Determine the (X, Y) coordinate at the center of the cell enclosing the given text.  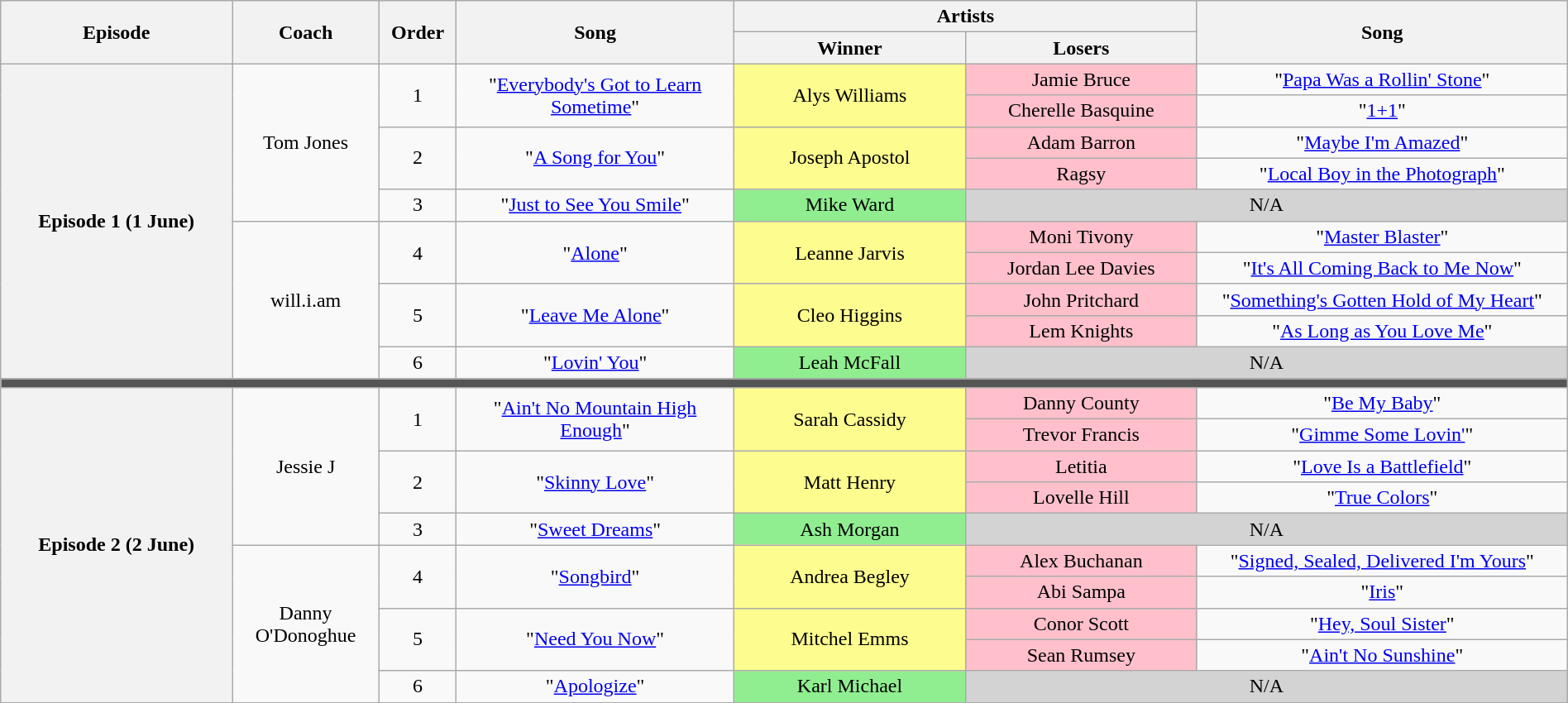
Coach (306, 32)
"Master Blaster" (1382, 237)
Leah McFall (850, 362)
Cherelle Basquine (1081, 111)
"It's All Coming Back to Me Now" (1382, 268)
"Love Is a Battlefield" (1382, 466)
"Ain't No Mountain High Enough" (595, 419)
"Papa Was a Rollin' Stone" (1382, 79)
John Pritchard (1081, 299)
"Signed, Sealed, Delivered I'm Yours" (1382, 561)
Sean Rumsey (1081, 655)
"As Long as You Love Me" (1382, 331)
Karl Michael (850, 686)
Order (418, 32)
Tom Jones (306, 142)
Alex Buchanan (1081, 561)
"Local Boy in the Photograph" (1382, 174)
Jamie Bruce (1081, 79)
Lovelle Hill (1081, 498)
"Gimme Some Lovin'" (1382, 435)
Joseph Apostol (850, 158)
"Ain't No Sunshine" (1382, 655)
will.i.am (306, 299)
Conor Scott (1081, 624)
"A Song for You" (595, 158)
"Iris" (1382, 592)
Cleo Higgins (850, 315)
Matt Henry (850, 482)
Sarah Cassidy (850, 419)
Episode (117, 32)
"Apologize" (595, 686)
"Just to See You Smile" (595, 205)
"Need You Now" (595, 639)
Alys Williams (850, 95)
Adam Barron (1081, 142)
Artists (966, 17)
"True Colors" (1382, 498)
Jessie J (306, 466)
"Lovin' You" (595, 362)
"Something's Gotten Hold of My Heart" (1382, 299)
"Songbird" (595, 576)
"Hey, Soul Sister" (1382, 624)
Moni Tivony (1081, 237)
"Everybody's Got to Learn Sometime" (595, 95)
Ragsy (1081, 174)
Mitchel Emms (850, 639)
"1+1" (1382, 111)
"Skinny Love" (595, 482)
Abi Sampa (1081, 592)
Letitia (1081, 466)
Andrea Begley (850, 576)
"Alone" (595, 252)
Lem Knights (1081, 331)
Trevor Francis (1081, 435)
Mike Ward (850, 205)
Episode 1 (1 June) (117, 222)
Ash Morgan (850, 529)
Leanne Jarvis (850, 252)
Danny O'Donoghue (306, 624)
"Maybe I'm Amazed" (1382, 142)
Episode 2 (2 June) (117, 546)
Danny County (1081, 404)
"Leave Me Alone" (595, 315)
Losers (1081, 48)
Jordan Lee Davies (1081, 268)
"Sweet Dreams" (595, 529)
Winner (850, 48)
"Be My Baby" (1382, 404)
